Extract the (X, Y) coordinate from the center of the cell holding the provided text.  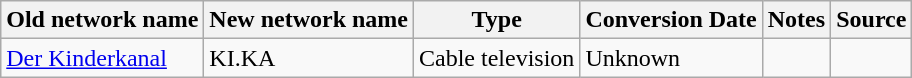
Conversion Date (671, 20)
Notes (796, 20)
Unknown (671, 58)
KI.KA (309, 58)
Der Kinderkanal (102, 58)
Type (497, 20)
Old network name (102, 20)
Cable television (497, 58)
Source (872, 20)
New network name (309, 20)
